Provide the (X, Y) coordinate of the cell's center where the given text is located.  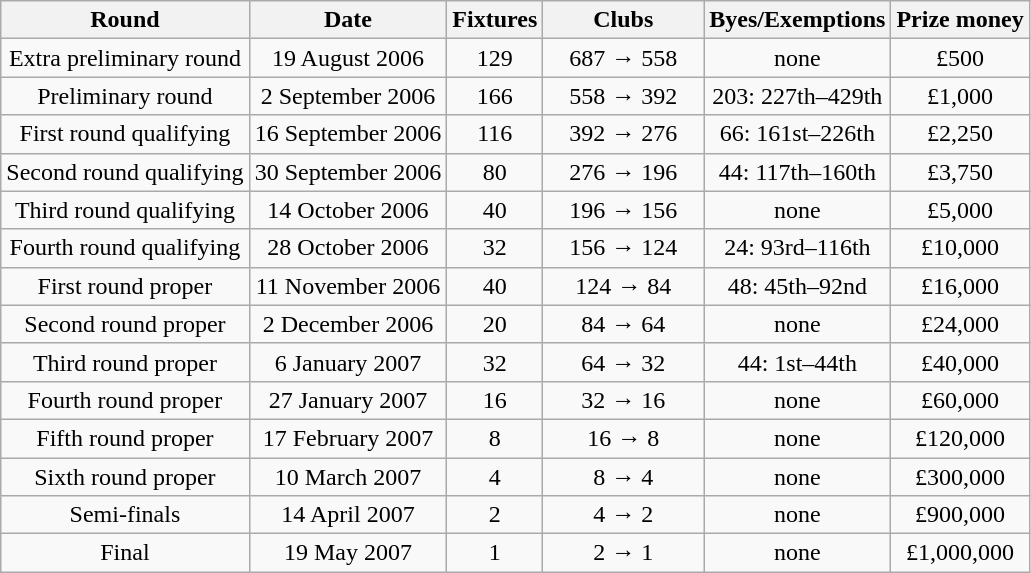
4 → 2 (624, 515)
Second round proper (125, 324)
Clubs (624, 20)
Fifth round proper (125, 438)
Fourth round qualifying (125, 248)
84 → 64 (624, 324)
2 → 1 (624, 553)
129 (495, 58)
48: 45th–92nd (798, 286)
£900,000 (960, 515)
£5,000 (960, 210)
392 → 276 (624, 134)
124 → 84 (624, 286)
558 → 392 (624, 96)
687 → 558 (624, 58)
£2,250 (960, 134)
116 (495, 134)
24: 93rd–116th (798, 248)
Byes/Exemptions (798, 20)
20 (495, 324)
32 → 16 (624, 400)
£300,000 (960, 477)
First round qualifying (125, 134)
Third round proper (125, 362)
2 September 2006 (348, 96)
19 May 2007 (348, 553)
16 → 8 (624, 438)
8 → 4 (624, 477)
Semi-finals (125, 515)
2 December 2006 (348, 324)
8 (495, 438)
10 March 2007 (348, 477)
£500 (960, 58)
£60,000 (960, 400)
£40,000 (960, 362)
166 (495, 96)
44: 117th–160th (798, 172)
Extra preliminary round (125, 58)
16 September 2006 (348, 134)
£1,000 (960, 96)
£16,000 (960, 286)
17 February 2007 (348, 438)
28 October 2006 (348, 248)
19 August 2006 (348, 58)
64 → 32 (624, 362)
£1,000,000 (960, 553)
66: 161st–226th (798, 134)
Sixth round proper (125, 477)
203: 227th–429th (798, 96)
14 October 2006 (348, 210)
£3,750 (960, 172)
14 April 2007 (348, 515)
80 (495, 172)
Fourth round proper (125, 400)
£10,000 (960, 248)
Fixtures (495, 20)
Preliminary round (125, 96)
Third round qualifying (125, 210)
1 (495, 553)
196 → 156 (624, 210)
Second round qualifying (125, 172)
27 January 2007 (348, 400)
Round (125, 20)
4 (495, 477)
6 January 2007 (348, 362)
Date (348, 20)
30 September 2006 (348, 172)
First round proper (125, 286)
11 November 2006 (348, 286)
Final (125, 553)
276 → 196 (624, 172)
£120,000 (960, 438)
£24,000 (960, 324)
16 (495, 400)
44: 1st–44th (798, 362)
156 → 124 (624, 248)
2 (495, 515)
Prize money (960, 20)
